Return the (X, Y) coordinate for the center point of the cell that contains the specified text.  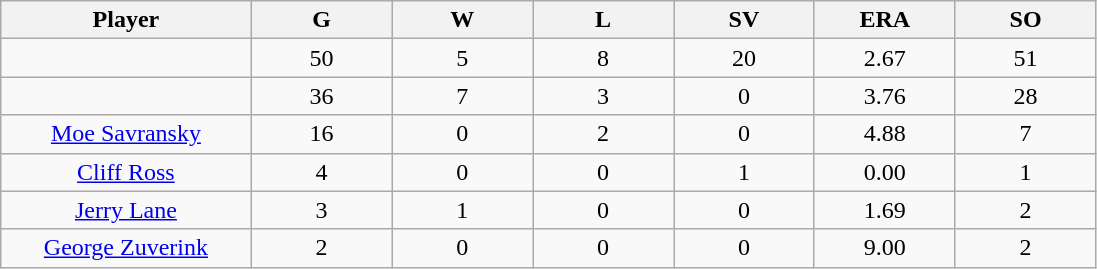
W (462, 20)
ERA (884, 20)
1.69 (884, 210)
3.76 (884, 96)
Jerry Lane (126, 210)
Player (126, 20)
4.88 (884, 134)
50 (322, 58)
5 (462, 58)
8 (604, 58)
51 (1026, 58)
SO (1026, 20)
Cliff Ross (126, 172)
20 (744, 58)
George Zuverink (126, 248)
2.67 (884, 58)
9.00 (884, 248)
SV (744, 20)
36 (322, 96)
16 (322, 134)
4 (322, 172)
G (322, 20)
0.00 (884, 172)
Moe Savransky (126, 134)
L (604, 20)
28 (1026, 96)
